Pinpoint the cell where the given text exists, returning its [x, y] midpoint coordinate. 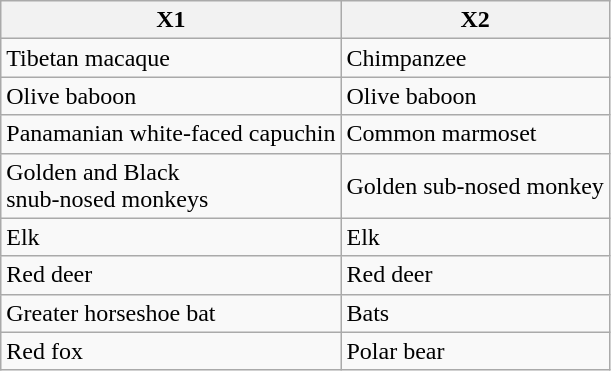
Panamanian white-faced capuchin [171, 134]
Golden sub-nosed monkey [475, 186]
Bats [475, 313]
Golden and Blacksnub-nosed monkeys [171, 186]
Polar bear [475, 351]
Greater horseshoe bat [171, 313]
X2 [475, 20]
Red fox [171, 351]
Common marmoset [475, 134]
Chimpanzee [475, 58]
Tibetan macaque [171, 58]
X1 [171, 20]
